Search for the cell housing the specified text and yield its [x, y] center coordinate. 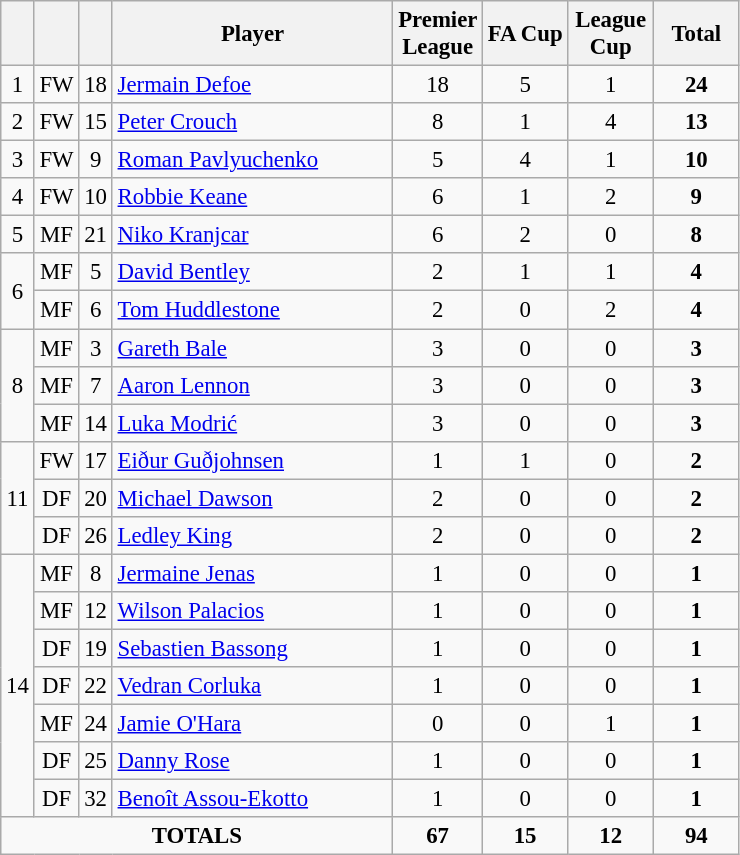
Michael Dawson [252, 498]
17 [96, 460]
Vedran Corluka [252, 686]
32 [96, 799]
Player [252, 34]
Jamie O'Hara [252, 724]
7 [96, 385]
20 [96, 498]
11 [18, 498]
Jermaine Jenas [252, 573]
Ledley King [252, 536]
David Bentley [252, 273]
Niko Kranjcar [252, 235]
26 [96, 536]
13 [697, 122]
Aaron Lennon [252, 385]
Robbie Keane [252, 197]
22 [96, 686]
94 [697, 836]
Total [697, 34]
21 [96, 235]
67 [438, 836]
Tom Huddlestone [252, 310]
Premier League [438, 34]
FA Cup [525, 34]
25 [96, 761]
Roman Pavlyuchenko [252, 160]
Sebastien Bassong [252, 648]
Wilson Palacios [252, 611]
Peter Crouch [252, 122]
League Cup [611, 34]
Luka Modrić [252, 423]
19 [96, 648]
TOTALS [197, 836]
Eiður Guðjohnsen [252, 460]
Benoît Assou-Ekotto [252, 799]
Danny Rose [252, 761]
Gareth Bale [252, 348]
Jermain Defoe [252, 85]
